Capture the cell that displays the provided text and extract its [X, Y] central coordinate. 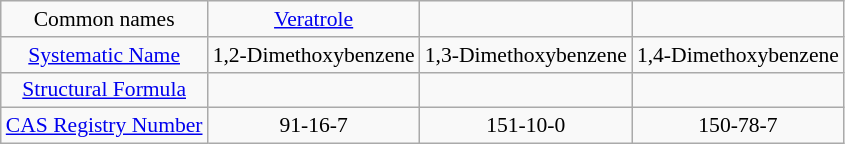
Structural Formula [104, 90]
91-16-7 [314, 126]
1,2-Dimethoxybenzene [314, 55]
1,3-Dimethoxybenzene [526, 55]
151-10-0 [526, 126]
Common names [104, 19]
Systematic Name [104, 55]
1,4-Dimethoxybenzene [738, 55]
150-78-7 [738, 126]
Veratrole [314, 19]
CAS Registry Number [104, 126]
